Return the (X, Y) coordinate for the center point of the cell that contains the specified text.  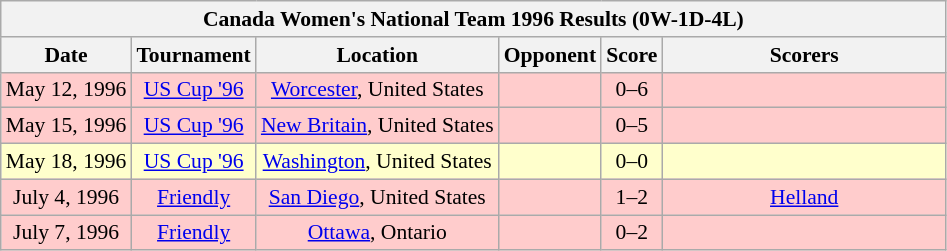
Helland (804, 197)
0–0 (632, 162)
Tournament (193, 55)
Scorers (804, 55)
July 7, 1996 (66, 233)
Ottawa, Ontario (378, 233)
July 4, 1996 (66, 197)
May 18, 1996 (66, 162)
Score (632, 55)
Canada Women's National Team 1996 Results (0W-1D-4L) (474, 19)
Washington, United States (378, 162)
Date (66, 55)
Location (378, 55)
San Diego, United States (378, 197)
May 15, 1996 (66, 126)
May 12, 1996 (66, 90)
0–6 (632, 90)
1–2 (632, 197)
Worcester, United States (378, 90)
New Britain, United States (378, 126)
0–2 (632, 233)
Opponent (550, 55)
0–5 (632, 126)
